Detect which cell encompasses the target text, then output its [x, y] center coordinate. 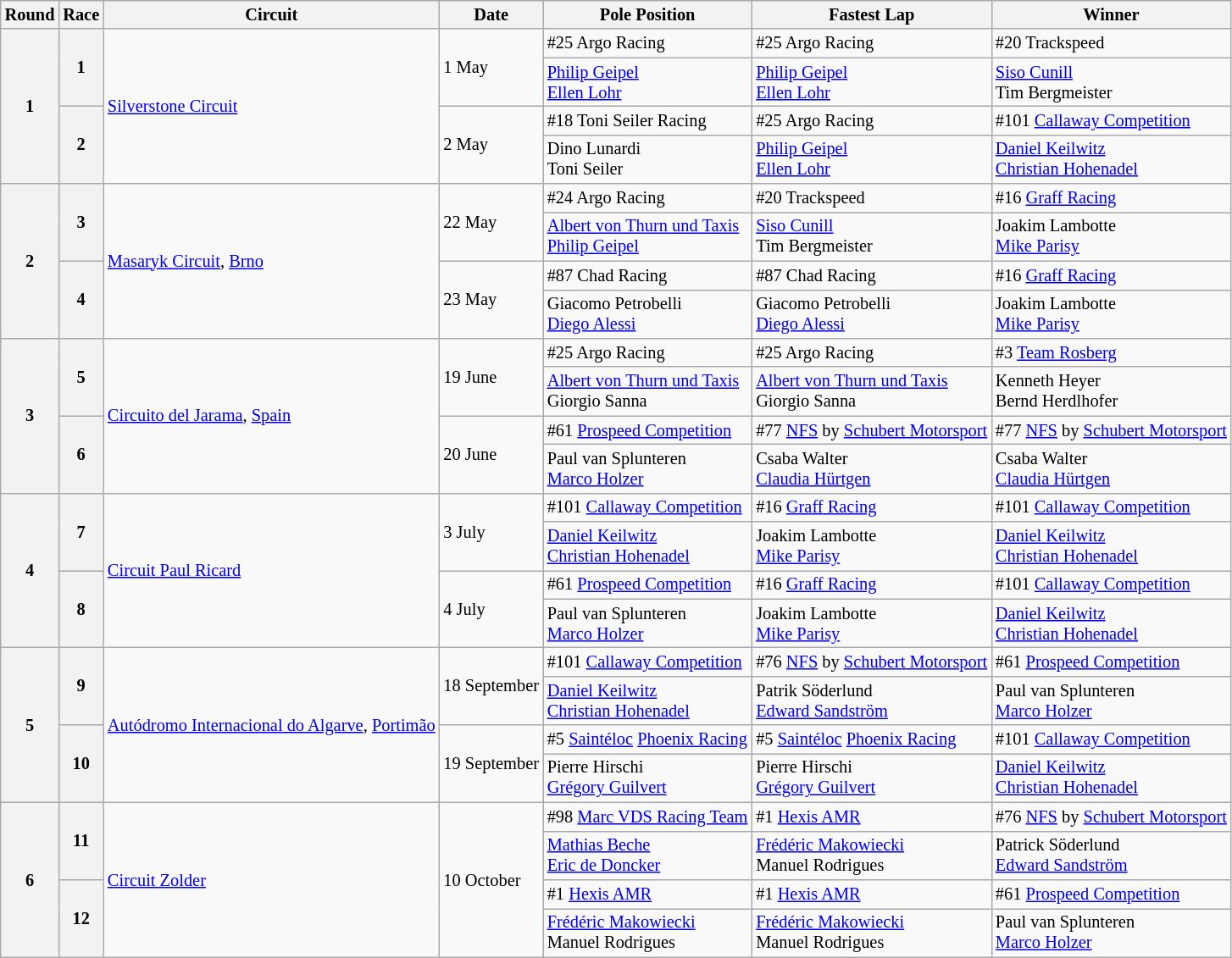
#18 Toni Seiler Racing [647, 120]
Mathias Beche Eric de Doncker [647, 856]
Albert von Thurn und Taxis Philip Geipel [647, 236]
#3 Team Rosberg [1112, 352]
8 [81, 608]
20 June [491, 454]
Autódromo Internacional do Algarve, Portimão [271, 725]
#24 Argo Racing [647, 198]
Patrik Söderlund Edward Sandström [871, 701]
3 July [491, 532]
22 May [491, 222]
Pole Position [647, 14]
23 May [491, 300]
Patrick Söderlund Edward Sandström [1112, 856]
10 October [491, 879]
1 May [491, 68]
Masaryk Circuit, Brno [271, 261]
19 June [491, 376]
Silverstone Circuit [271, 107]
Fastest Lap [871, 14]
Circuit Paul Ricard [271, 571]
4 July [491, 608]
7 [81, 532]
12 [81, 918]
Date [491, 14]
Circuit Zolder [271, 879]
11 [81, 840]
Circuit [271, 14]
19 September [491, 764]
Circuito del Jarama, Spain [271, 415]
9 [81, 686]
Dino Lunardi Toni Seiler [647, 159]
#98 Marc VDS Racing Team [647, 817]
Kenneth Heyer Bernd Herdlhofer [1112, 391]
10 [81, 764]
Winner [1112, 14]
Race [81, 14]
18 September [491, 686]
2 May [491, 144]
Round [31, 14]
